Output the (X, Y) coordinate of the center of the cell containing the given text.  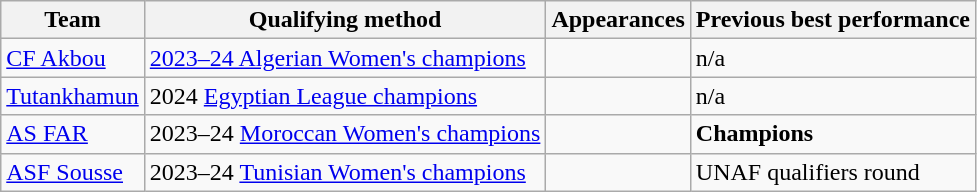
Previous best performance (832, 20)
AS FAR (73, 134)
Tutankhamun (73, 96)
ASF Sousse (73, 172)
Appearances (618, 20)
2023–24 Algerian Women's champions (345, 58)
UNAF qualifiers round (832, 172)
Team (73, 20)
2023–24 Moroccan Women's champions (345, 134)
CF Akbou (73, 58)
Champions (832, 134)
Qualifying method (345, 20)
2024 Egyptian League champions (345, 96)
2023–24 Tunisian Women's champions (345, 172)
